Pinpoint the cell where the given text exists, returning its [X, Y] midpoint coordinate. 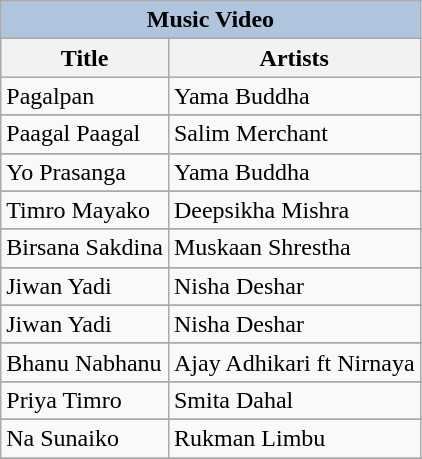
Pagalpan [85, 96]
Birsana Sakdina [85, 248]
Artists [294, 58]
Music Video [210, 20]
Deepsikha Mishra [294, 210]
Salim Merchant [294, 134]
Smita Dahal [294, 400]
Muskaan Shrestha [294, 248]
Priya Timro [85, 400]
Yo Prasanga [85, 172]
Title [85, 58]
Timro Mayako [85, 210]
Na Sunaiko [85, 438]
Rukman Limbu [294, 438]
Paagal Paagal [85, 134]
Bhanu Nabhanu [85, 362]
Ajay Adhikari ft Nirnaya [294, 362]
